For the text-containing cell, return its midpoint in [X, Y] coordinate format. 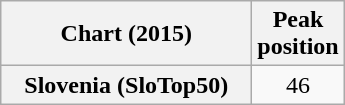
Chart (2015) [126, 34]
Peak position [298, 34]
Slovenia (SloTop50) [126, 85]
46 [298, 85]
